Return (X, Y) of the center of cell containing provided text 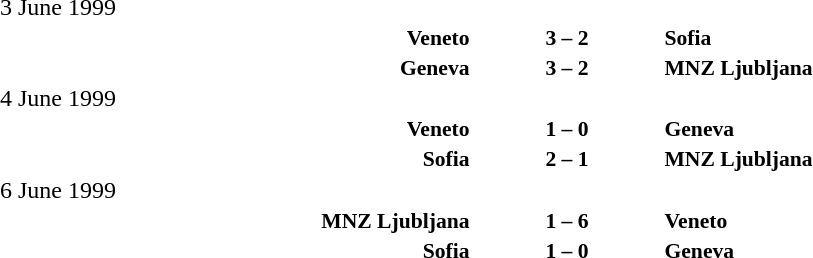
1 – 6 (566, 220)
2 – 1 (566, 159)
1 – 0 (566, 129)
